Detect which cell encompasses the target text, then output its [x, y] center coordinate. 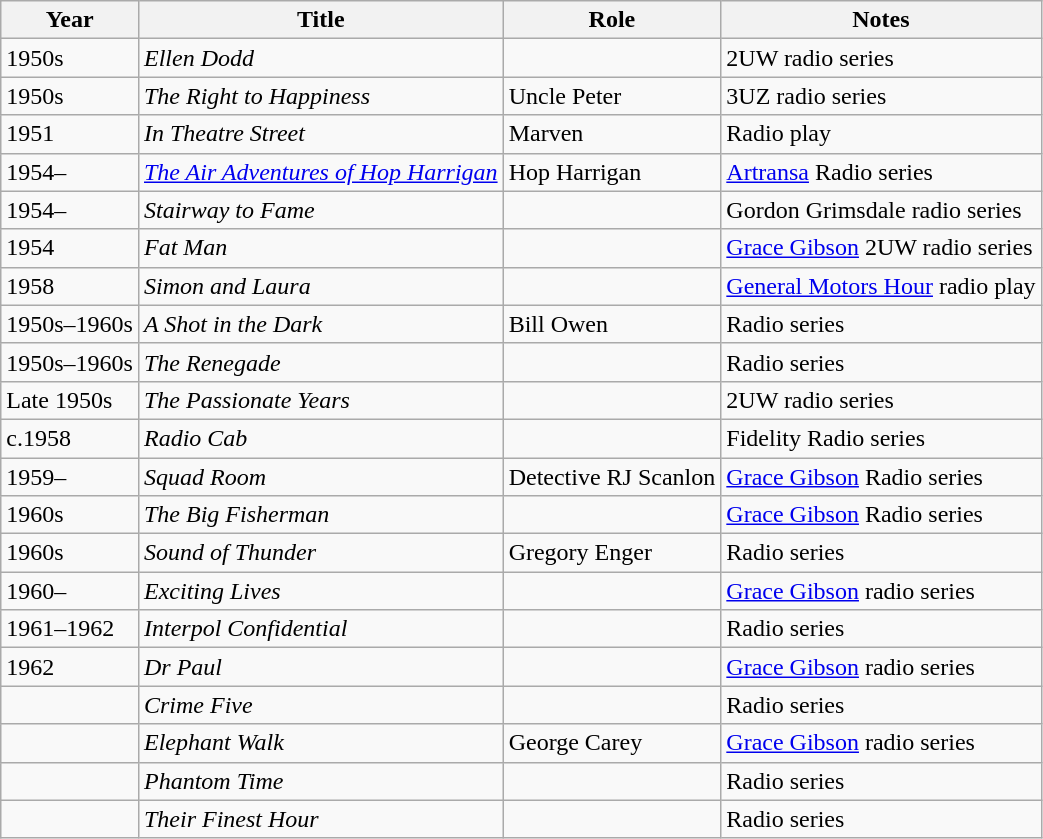
Sound of Thunder [320, 553]
Title [320, 20]
Phantom Time [320, 781]
1962 [70, 667]
The Right to Happiness [320, 96]
Hop Harrigan [612, 172]
Ellen Dodd [320, 58]
Fidelity Radio series [881, 438]
Fat Man [320, 248]
1960– [70, 591]
Artransa Radio series [881, 172]
Exciting Lives [320, 591]
1961–1962 [70, 629]
Their Finest Hour [320, 819]
1958 [70, 286]
The Passionate Years [320, 400]
Crime Five [320, 705]
Interpol Confidential [320, 629]
The Air Adventures of Hop Harrigan [320, 172]
George Carey [612, 743]
A Shot in the Dark [320, 324]
Role [612, 20]
Notes [881, 20]
Stairway to Fame [320, 210]
The Big Fisherman [320, 515]
Gregory Enger [612, 553]
Simon and Laura [320, 286]
Late 1950s [70, 400]
Radio play [881, 134]
3UZ radio series [881, 96]
Detective RJ Scanlon [612, 477]
1951 [70, 134]
Year [70, 20]
Uncle Peter [612, 96]
General Motors Hour radio play [881, 286]
Squad Room [320, 477]
c.1958 [70, 438]
Elephant Walk [320, 743]
The Renegade [320, 362]
In Theatre Street [320, 134]
Grace Gibson 2UW radio series [881, 248]
Gordon Grimsdale radio series [881, 210]
Dr Paul [320, 667]
1954 [70, 248]
Bill Owen [612, 324]
1959– [70, 477]
Marven [612, 134]
Radio Cab [320, 438]
